Capture the cell that displays the provided text and extract its [X, Y] central coordinate. 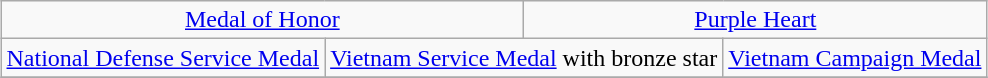
Vietnam Campaign Medal [855, 58]
National Defense Service Medal [163, 58]
Vietnam Service Medal with bronze star [524, 58]
Medal of Honor [262, 20]
Purple Heart [756, 20]
